For the text-containing cell, return its midpoint in [x, y] coordinate format. 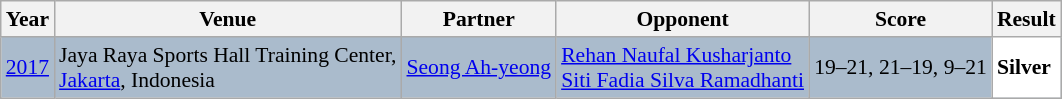
Score [900, 19]
Rehan Naufal Kusharjanto Siti Fadia Silva Ramadhanti [682, 68]
19–21, 21–19, 9–21 [900, 68]
Result [1026, 19]
Silver [1026, 68]
Opponent [682, 19]
2017 [28, 68]
Jaya Raya Sports Hall Training Center,Jakarta, Indonesia [228, 68]
Venue [228, 19]
Year [28, 19]
Seong Ah-yeong [478, 68]
Partner [478, 19]
